Pinpoint the cell where the given text exists, returning its [x, y] midpoint coordinate. 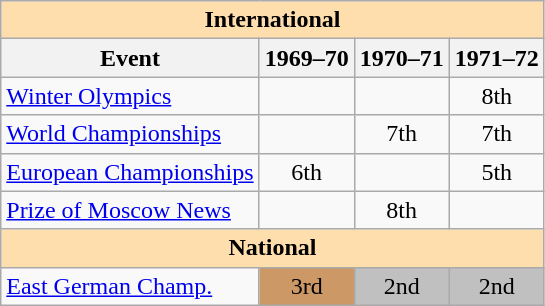
International [273, 20]
East German Champ. [130, 286]
1971–72 [496, 58]
National [273, 248]
Winter Olympics [130, 96]
6th [306, 172]
3rd [306, 286]
1970–71 [402, 58]
World Championships [130, 134]
1969–70 [306, 58]
5th [496, 172]
European Championships [130, 172]
Prize of Moscow News [130, 210]
Event [130, 58]
